Find where the given text appears and provide that cell's center as [x, y] coordinate. 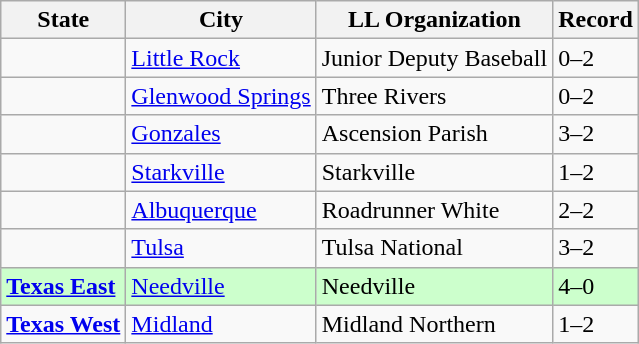
Texas East [64, 286]
Midland [221, 324]
Glenwood Springs [221, 96]
State [64, 20]
Little Rock [221, 58]
Albuquerque [221, 210]
Tulsa National [434, 248]
Gonzales [221, 134]
Junior Deputy Baseball [434, 58]
4–0 [596, 286]
Midland Northern [434, 324]
Record [596, 20]
City [221, 20]
LL Organization [434, 20]
2–2 [596, 210]
Tulsa [221, 248]
Three Rivers [434, 96]
Roadrunner White [434, 210]
Ascension Parish [434, 134]
Texas West [64, 324]
